Return the [x, y] coordinate for the center point of the cell that contains the specified text.  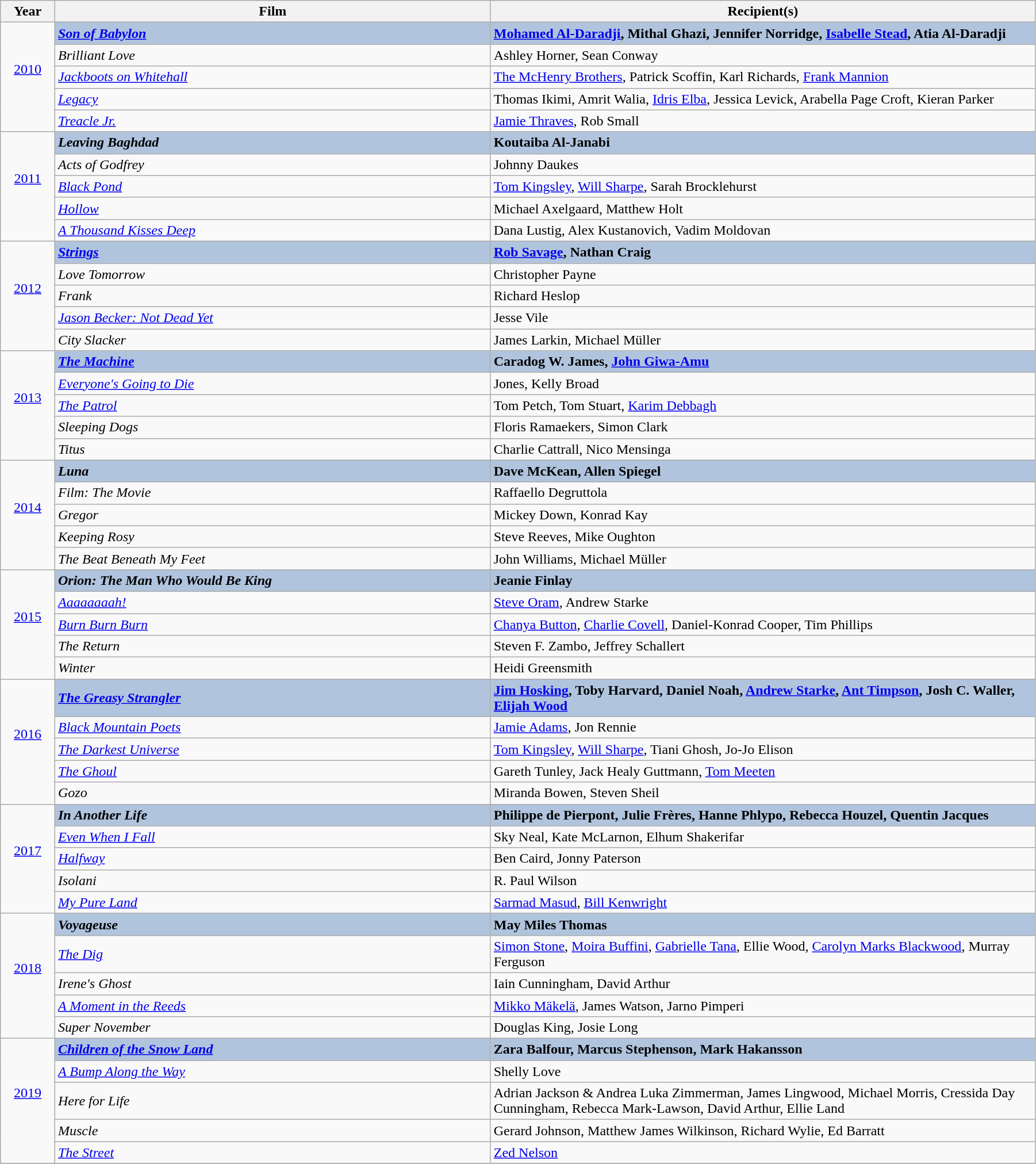
Mickey Down, Konrad Kay [762, 515]
The Dig [273, 954]
Isolani [273, 880]
Sleeping Dogs [273, 427]
Philippe de Pierpont, Julie Frères, Hanne Phlypo, Rebecca Houzel, Quentin Jacques [762, 815]
Jones, Kelly Broad [762, 384]
Dana Lustig, Alex Kustanovich, Vadim Moldovan [762, 230]
2018 [28, 975]
Miranda Bowen, Steven Sheil [762, 793]
Brilliant Love [273, 55]
Sarmad Masud, Bill Kenwright [762, 902]
Jesse Vile [762, 318]
Super November [273, 1028]
Frank [273, 296]
Keeping Rosy [273, 537]
Koutaiba Al-Janabi [762, 143]
Burn Burn Burn [273, 624]
Film: The Movie [273, 493]
Shelly Love [762, 1071]
Gregor [273, 515]
Winter [273, 668]
Irene's Ghost [273, 983]
Gerard Johnson, Matthew James Wilkinson, Richard Wylie, Ed Barratt [762, 1131]
Treacle Jr. [273, 121]
A Thousand Kisses Deep [273, 230]
Leaving Baghdad [273, 143]
The Ghoul [273, 771]
2010 [28, 77]
Son of Babylon [273, 33]
Tom Kingsley, Will Sharpe, Sarah Brocklehurst [762, 186]
Sky Neal, Kate McLarnon, Elhum Shakerifar [762, 837]
The Street [273, 1152]
Voyageuse [273, 924]
Charlie Cattrall, Nico Mensinga [762, 449]
Zed Nelson [762, 1152]
The Darkest Universe [273, 749]
Caradog W. James, John Giwa-Amu [762, 362]
Adrian Jackson & Andrea Luka Zimmerman, James Lingwood, Michael Morris, Cressida Day Cunningham, Rebecca Mark-Lawson, David Arthur, Ellie Land [762, 1101]
2014 [28, 515]
Even When I Fall [273, 837]
The Patrol [273, 405]
Tom Kingsley, Will Sharpe, Tiani Ghosh, Jo-Jo Elison [762, 749]
Steve Reeves, Mike Oughton [762, 537]
May Miles Thomas [762, 924]
Jason Becker: Not Dead Yet [273, 318]
The Beat Beneath My Feet [273, 558]
Ben Caird, Jonny Paterson [762, 859]
Recipient(s) [762, 12]
2016 [28, 742]
Steven F. Zambo, Jeffrey Schallert [762, 646]
R. Paul Wilson [762, 880]
Mohamed Al-Daradji, Mithal Ghazi, Jennifer Norridge, Isabelle Stead, Atia Al-Daradji [762, 33]
Love Tomorrow [273, 274]
Michael Axelgaard, Matthew Holt [762, 208]
2011 [28, 186]
Legacy [273, 99]
Steve Oram, Andrew Starke [762, 602]
Jeanie Finlay [762, 580]
Jim Hosking, Toby Harvard, Daniel Noah, Andrew Starke, Ant Timpson, Josh C. Waller, Elijah Wood [762, 698]
Floris Ramaekers, Simon Clark [762, 427]
Everyone's Going to Die [273, 384]
The Machine [273, 362]
2015 [28, 624]
2012 [28, 296]
A Bump Along the Way [273, 1071]
Simon Stone, Moira Buffini, Gabrielle Tana, Ellie Wood, Carolyn Marks Blackwood, Murray Ferguson [762, 954]
Dave McKean, Allen Spiegel [762, 471]
Children of the Snow Land [273, 1050]
Orion: The Man Who Would Be King [273, 580]
Gareth Tunley, Jack Healy Guttmann, Tom Meeten [762, 771]
Zara Balfour, Marcus Stephenson, Mark Hakansson [762, 1050]
Jamie Thraves, Rob Small [762, 121]
Muscle [273, 1131]
Luna [273, 471]
The Return [273, 646]
City Slacker [273, 340]
The Greasy Strangler [273, 698]
Christopher Payne [762, 274]
Jackboots on Whitehall [273, 77]
In Another Life [273, 815]
Film [273, 12]
Aaaaaaaah! [273, 602]
Rob Savage, Nathan Craig [762, 252]
Year [28, 12]
Heidi Greensmith [762, 668]
Iain Cunningham, David Arthur [762, 983]
Halfway [273, 859]
Strings [273, 252]
The McHenry Brothers, Patrick Scoffin, Karl Richards, Frank Mannion [762, 77]
2017 [28, 859]
Here for Life [273, 1101]
A Moment in the Reeds [273, 1006]
Hollow [273, 208]
2019 [28, 1101]
Titus [273, 449]
Mikko Mäkelä, James Watson, Jarno Pimperi [762, 1006]
John Williams, Michael Müller [762, 558]
Black Mountain Poets [273, 727]
Johnny Daukes [762, 164]
Ashley Horner, Sean Conway [762, 55]
Chanya Button, Charlie Covell, Daniel-Konrad Cooper, Tim Phillips [762, 624]
Thomas Ikimi, Amrit Walia, Idris Elba, Jessica Levick, Arabella Page Croft, Kieran Parker [762, 99]
Jamie Adams, Jon Rennie [762, 727]
James Larkin, Michael Müller [762, 340]
Richard Heslop [762, 296]
My Pure Land [273, 902]
Black Pond [273, 186]
Gozo [273, 793]
2013 [28, 405]
Raffaello Degruttola [762, 493]
Tom Petch, Tom Stuart, Karim Debbagh [762, 405]
Douglas King, Josie Long [762, 1028]
Acts of Godfrey [273, 164]
